Return the (X, Y) coordinate for the center point of the cell that contains the specified text.  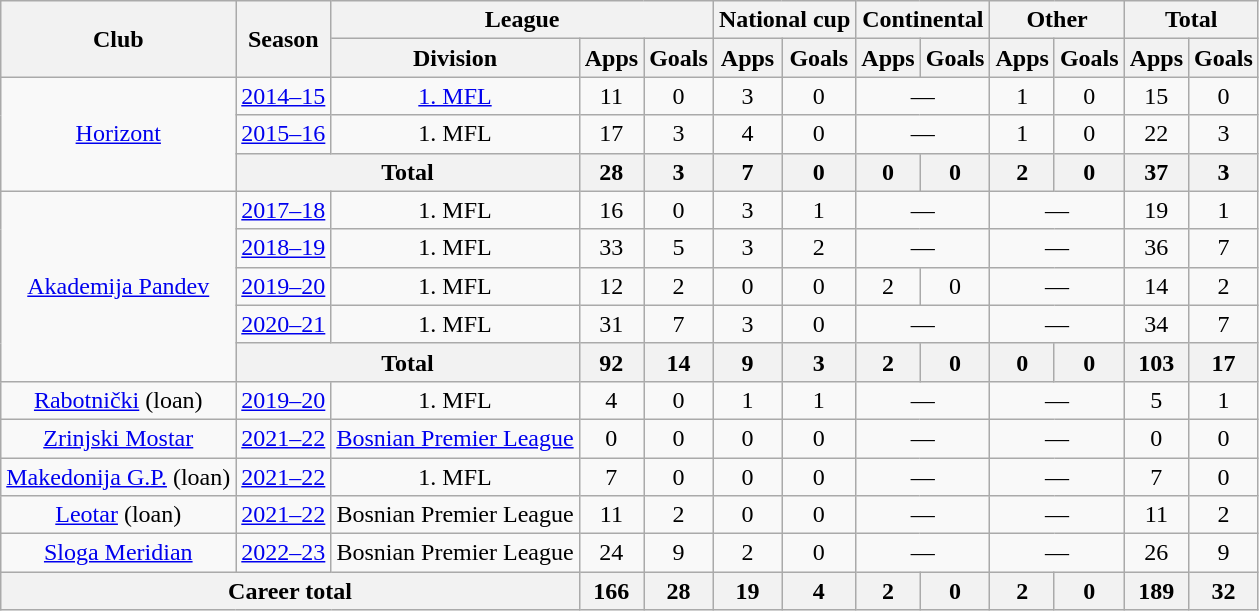
36 (1156, 248)
National cup (784, 20)
31 (611, 324)
16 (611, 210)
Rabotnički (loan) (118, 400)
2015–16 (284, 134)
34 (1156, 324)
15 (1156, 96)
Leotar (loan) (118, 515)
Horizont (118, 134)
Continental (923, 20)
22 (1156, 134)
Division (455, 58)
32 (1224, 591)
Season (284, 39)
2014–15 (284, 96)
Career total (290, 591)
2018–19 (284, 248)
2022–23 (284, 553)
26 (1156, 553)
24 (611, 553)
33 (611, 248)
103 (1156, 362)
2020–21 (284, 324)
37 (1156, 172)
Akademija Pandev (118, 286)
12 (611, 286)
Club (118, 39)
Sloga Meridian (118, 553)
Other (1057, 20)
Makedonija G.P. (loan) (118, 477)
2017–18 (284, 210)
League (522, 20)
166 (611, 591)
189 (1156, 591)
92 (611, 362)
Zrinjski Mostar (118, 438)
